For the text-containing cell, return its midpoint in [X, Y] coordinate format. 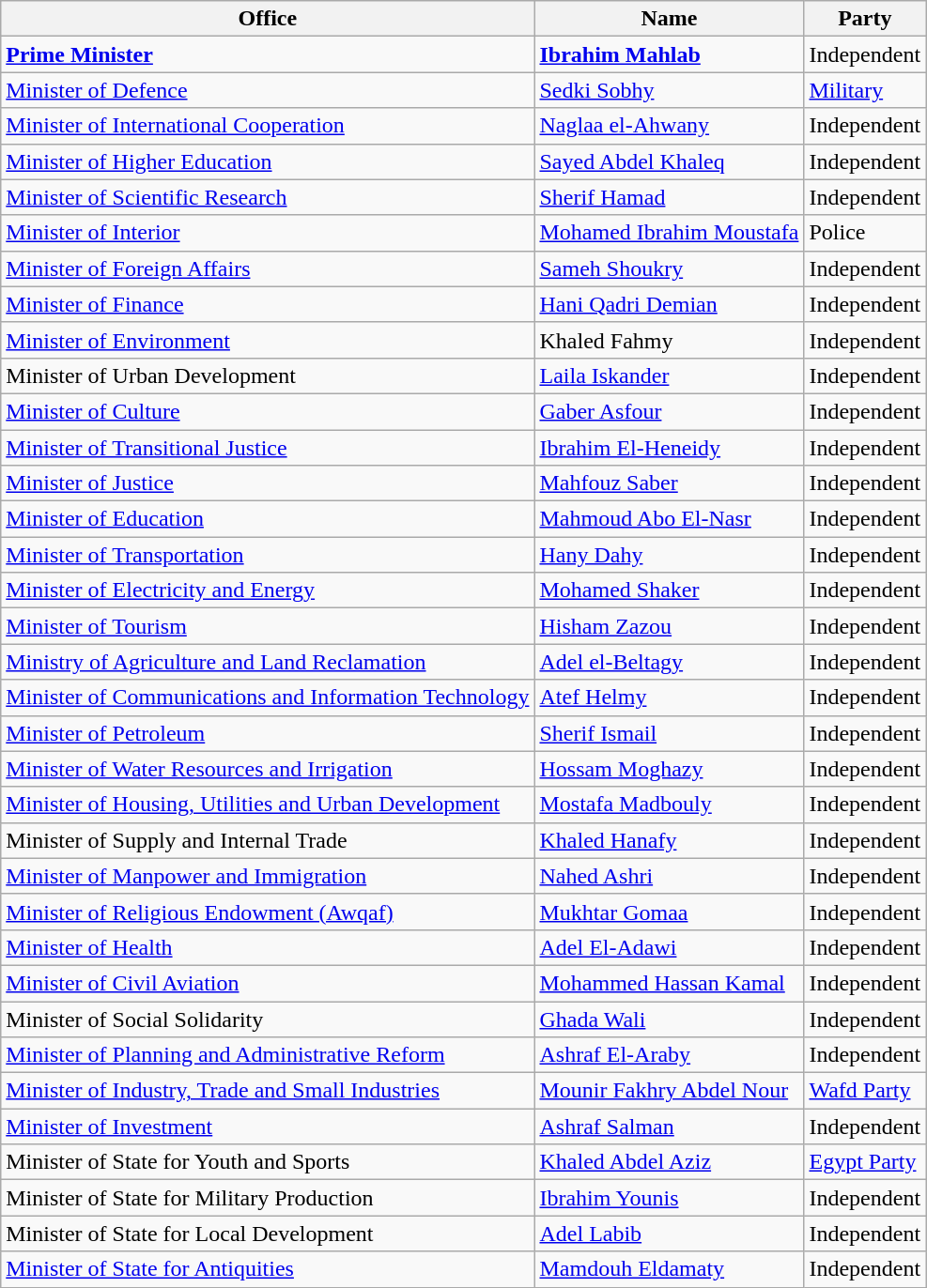
Minister of Social Solidarity [268, 1019]
Ghada Wali [669, 1019]
Ibrahim Younis [669, 1198]
Sedki Sobhy [669, 90]
Minister of Interior [268, 233]
Ashraf Salman [669, 1127]
Minister of State for Youth and Sports [268, 1162]
Egypt Party [865, 1162]
Minister of Defence [268, 90]
Ibrahim Mahlab [669, 54]
Minister of Culture [268, 411]
Minister of Petroleum [268, 733]
Minister of Foreign Affairs [268, 268]
Name [669, 19]
Mounir Fakhry Abdel Nour [669, 1091]
Minister of Higher Education [268, 161]
Laila Iskander [669, 376]
Mukhtar Gomaa [669, 912]
Prime Minister [268, 54]
Minister of Education [268, 519]
Wafd Party [865, 1091]
Military [865, 90]
Minister of Scientific Research [268, 197]
Adel Labib [669, 1234]
Minister of State for Military Production [268, 1198]
Minister of Manpower and Immigration [268, 876]
Minister of Transitional Justice [268, 448]
Sayed Abdel Khaleq [669, 161]
Hany Dahy [669, 555]
Minister of Health [268, 947]
Minister of Civil Aviation [268, 983]
Minister of Tourism [268, 626]
Khaled Fahmy [669, 340]
Mahfouz Saber [669, 483]
Minister of Planning and Administrative Reform [268, 1055]
Khaled Hanafy [669, 840]
Hossam Moghazy [669, 769]
Ibrahim El-Heneidy [669, 448]
Minister of State for Local Development [268, 1234]
Minister of Water Resources and Irrigation [268, 769]
Minister of International Cooperation [268, 126]
Minister of Industry, Trade and Small Industries [268, 1091]
Minister of Housing, Utilities and Urban Development [268, 805]
Party [865, 19]
Minister of Communications and Information Technology [268, 698]
Minister of Finance [268, 304]
Minister of Transportation [268, 555]
Police [865, 233]
Minister of State for Antiquities [268, 1269]
Hisham Zazou [669, 626]
Sherif Hamad [669, 197]
Adel el-Beltagy [669, 662]
Ministry of Agriculture and Land Reclamation [268, 662]
Minister of Urban Development [268, 376]
Ashraf El-Araby [669, 1055]
Minister of Justice [268, 483]
Sameh Shoukry [669, 268]
Minister of Supply and Internal Trade [268, 840]
Gaber Asfour [669, 411]
Atef Helmy [669, 698]
Mohamed Ibrahim Moustafa [669, 233]
Nahed Ashri [669, 876]
Khaled Abdel Aziz [669, 1162]
Minister of Investment [268, 1127]
Mohamed Shaker [669, 590]
Adel El-Adawi [669, 947]
Sherif Ismail [669, 733]
Mahmoud Abo El-Nasr [669, 519]
Mostafa Madbouly [669, 805]
Minister of Electricity and Energy [268, 590]
Office [268, 19]
Minister of Environment [268, 340]
Hani Qadri Demian [669, 304]
Mamdouh Eldamaty [669, 1269]
Mohammed Hassan Kamal [669, 983]
Minister of Religious Endowment (Awqaf) [268, 912]
Naglaa el-Ahwany [669, 126]
